Extract the (X, Y) coordinate from the center of the cell holding the provided text.  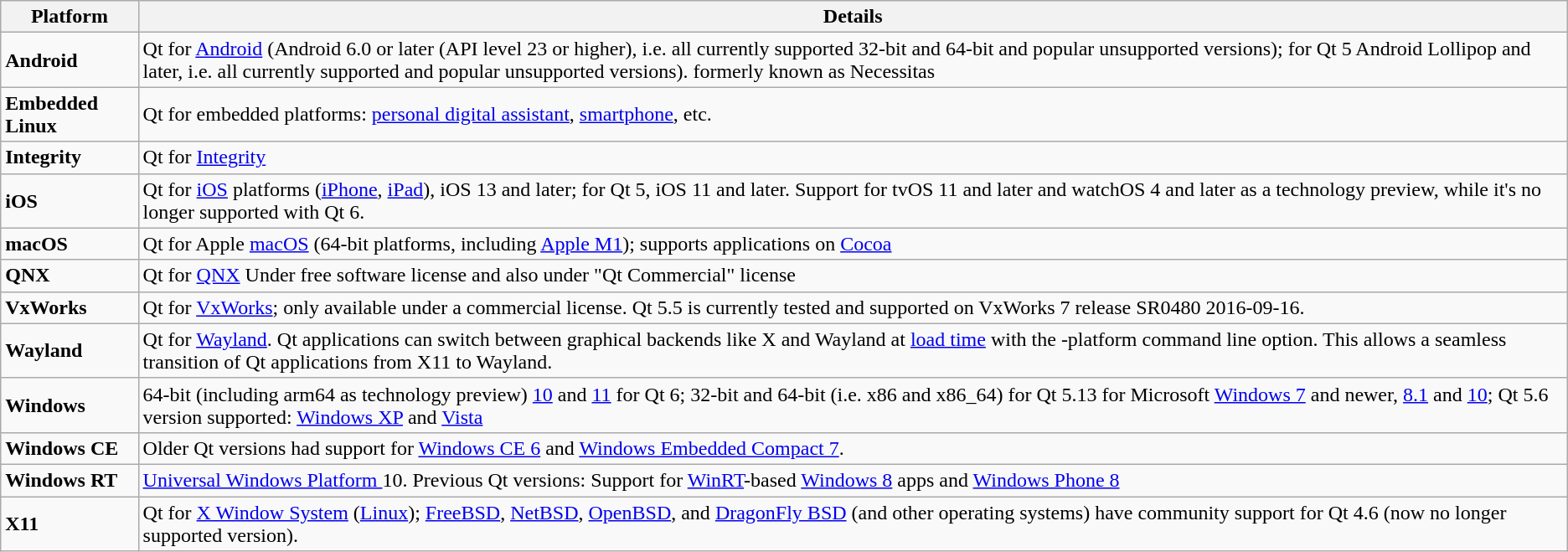
Qt for Integrity (853, 157)
Wayland (70, 350)
Windows RT (70, 480)
Integrity (70, 157)
Universal Windows Platform 10. Previous Qt versions: Support for WinRT-based Windows 8 apps and Windows Phone 8 (853, 480)
Platform (70, 17)
Windows (70, 405)
macOS (70, 244)
Qt for VxWorks; only available under a commercial license. Qt 5.5 is currently tested and supported on VxWorks 7 release SR0480 2016-09-16. (853, 307)
X11 (70, 523)
Details (853, 17)
QNX (70, 276)
Qt for embedded platforms: personal digital assistant, smartphone, etc. (853, 114)
Windows CE (70, 448)
Embedded Linux (70, 114)
VxWorks (70, 307)
Older Qt versions had support for Windows CE 6 and Windows Embedded Compact 7. (853, 448)
Android (70, 60)
iOS (70, 201)
Qt for Apple macOS (64-bit platforms, including Apple M1); supports applications on Cocoa (853, 244)
Qt for QNX Under free software license and also under "Qt Commercial" license (853, 276)
